Return [x, y] of the center of cell containing provided text 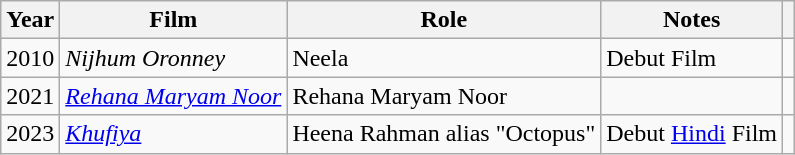
2010 [30, 58]
2021 [30, 96]
Film [174, 20]
Khufiya [174, 134]
Notes [692, 20]
Heena Rahman alias "Octopus" [444, 134]
Debut Hindi Film [692, 134]
Neela [444, 58]
Role [444, 20]
Nijhum Oronney [174, 58]
2023 [30, 134]
Year [30, 20]
Debut Film [692, 58]
